Scan for the cell matching the given text and deliver its [X, Y] coordinate at center. 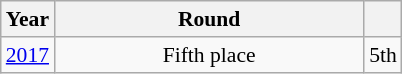
5th [383, 55]
Fifth place [209, 55]
Year [28, 19]
Round [209, 19]
2017 [28, 55]
